Capture the cell that displays the provided text and extract its (X, Y) central coordinate. 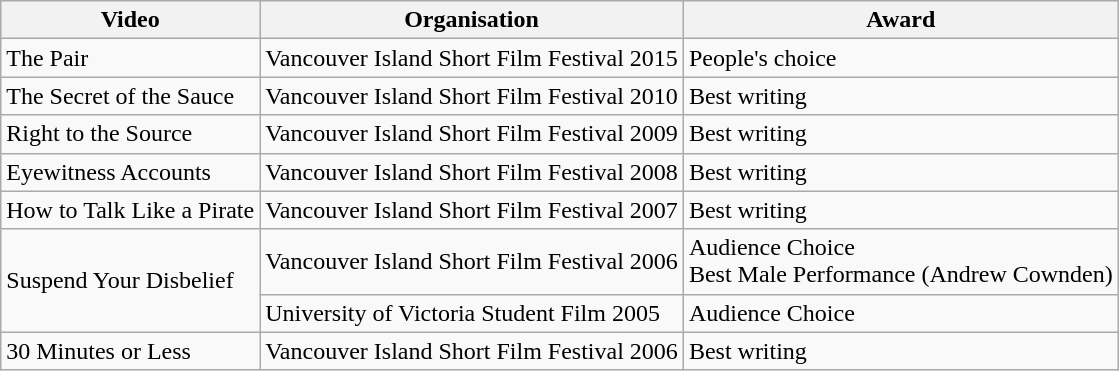
Vancouver Island Short Film Festival 2015 (472, 58)
Vancouver Island Short Film Festival 2007 (472, 210)
Suspend Your Disbelief (130, 280)
University of Victoria Student Film 2005 (472, 313)
Organisation (472, 20)
People's choice (900, 58)
The Secret of the Sauce (130, 96)
How to Talk Like a Pirate (130, 210)
Vancouver Island Short Film Festival 2008 (472, 172)
Audience Choice (900, 313)
30 Minutes or Less (130, 351)
Award (900, 20)
Vancouver Island Short Film Festival 2009 (472, 134)
Eyewitness Accounts (130, 172)
The Pair (130, 58)
Right to the Source (130, 134)
Video (130, 20)
Vancouver Island Short Film Festival 2010 (472, 96)
Audience ChoiceBest Male Performance (Andrew Cownden) (900, 262)
